Find where the given text appears and provide that cell's center as (x, y) coordinate. 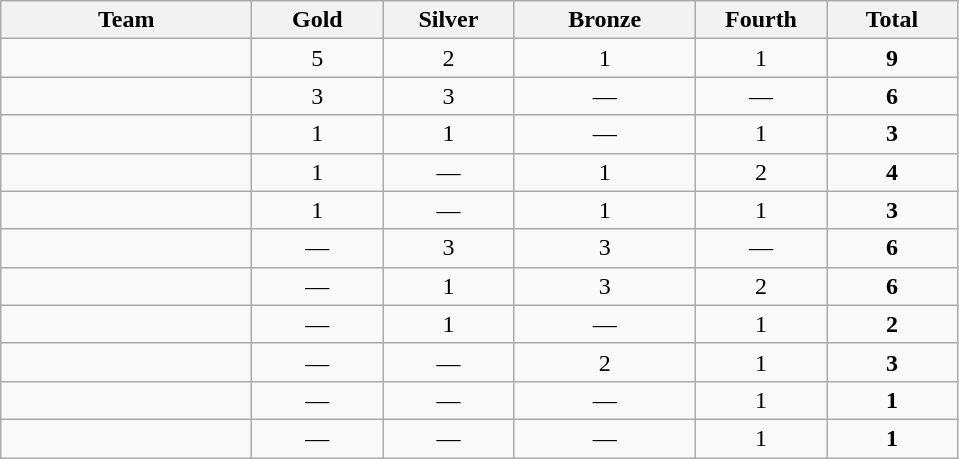
5 (318, 58)
Fourth (760, 20)
Team (126, 20)
4 (892, 172)
Gold (318, 20)
Total (892, 20)
9 (892, 58)
Bronze (605, 20)
Silver (448, 20)
